Capture the cell that displays the provided text and extract its [x, y] central coordinate. 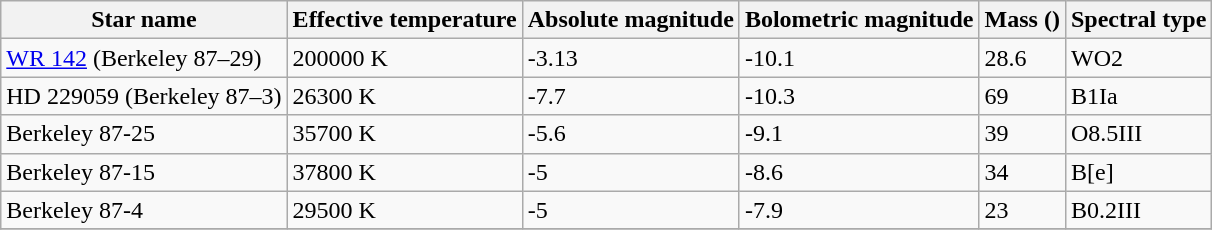
200000 K [404, 58]
29500 K [404, 210]
Berkeley 87-15 [144, 172]
Spectral type [1138, 20]
35700 K [404, 134]
WR 142 (Berkeley 87–29) [144, 58]
Berkeley 87-4 [144, 210]
Absolute magnitude [630, 20]
69 [1022, 96]
Effective temperature [404, 20]
-10.3 [859, 96]
Bolometric magnitude [859, 20]
26300 K [404, 96]
B0.2III [1138, 210]
-8.6 [859, 172]
WO2 [1138, 58]
-9.1 [859, 134]
HD 229059 (Berkeley 87–3) [144, 96]
23 [1022, 210]
-10.1 [859, 58]
B[e] [1138, 172]
Star name [144, 20]
O8.5III [1138, 134]
-3.13 [630, 58]
-7.7 [630, 96]
B1Ia [1138, 96]
39 [1022, 134]
-7.9 [859, 210]
-5.6 [630, 134]
28.6 [1022, 58]
34 [1022, 172]
Mass () [1022, 20]
Berkeley 87-25 [144, 134]
37800 K [404, 172]
